Identify which cell holds the provided text, then report its (x, y) central coordinate. 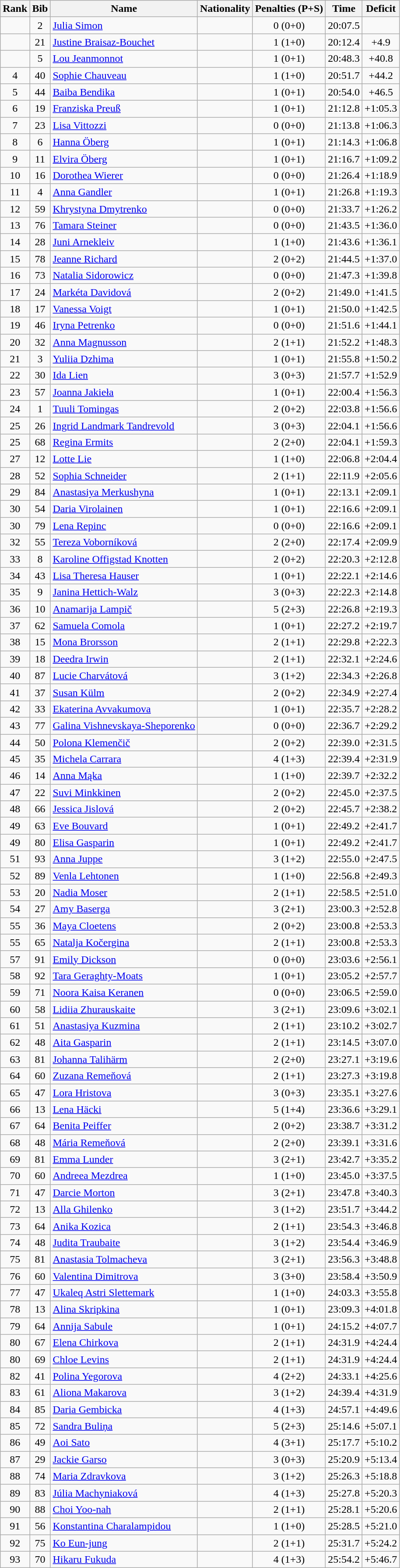
Ida Lien (124, 375)
22:45.7 (344, 809)
+1:52.9 (381, 375)
21:47.3 (344, 276)
20:54.0 (344, 92)
+2:14.6 (381, 576)
Aoi Sato (124, 1443)
+4:01.8 (381, 1310)
Susan Külm (124, 692)
5 (1+4) (289, 1109)
+1:19.3 (381, 192)
53 (15, 892)
25:26.3 (344, 1476)
23:00.3 (344, 909)
23:45.0 (344, 1176)
21:14.3 (344, 142)
+1:36.0 (381, 226)
+1:06.3 (381, 125)
+3:02.7 (381, 1026)
Judita Traubaite (124, 1242)
Aliona Makarova (124, 1393)
25:54.2 (344, 1560)
Anastasiya Kuzmina (124, 1026)
Suvi Minkkinen (124, 793)
24:39.4 (344, 1393)
23:14.5 (344, 1043)
+2:59.0 (381, 992)
Rank (15, 9)
23:27.1 (344, 1059)
21:43.5 (344, 226)
Sophie Chauveau (124, 75)
22:03.8 (344, 409)
+3:19.6 (381, 1059)
Michela Carrara (124, 759)
26 (40, 425)
+2:14.8 (381, 592)
25:20.9 (344, 1459)
Ekaterina Avvakumova (124, 709)
Amy Baserga (124, 909)
Samuela Comola (124, 626)
21:33.7 (344, 209)
23:09.6 (344, 1009)
23:35.1 (344, 1093)
Lidiia Zhurauskaite (124, 1009)
Tamara Steiner (124, 226)
Ko Eun-jung (124, 1543)
+1:44.1 (381, 326)
+4:31.9 (381, 1393)
23:36.6 (344, 1109)
Jessica Jislová (124, 809)
21:55.8 (344, 359)
Eve Bouvard (124, 826)
Galina Vishnevskaya-Sheporenko (124, 726)
Lena Repinc (124, 526)
+4:07.7 (381, 1326)
21:12.8 (344, 109)
Joanna Jakieła (124, 392)
Tuuli Tomingas (124, 409)
22:34.3 (344, 676)
+1:39.8 (381, 276)
Benita Peiffer (124, 1126)
+5:24.2 (381, 1543)
+1:48.3 (381, 342)
+2:28.2 (381, 709)
23:05.2 (344, 976)
+2:32.2 (381, 776)
Tereza Voborníková (124, 542)
+2:09.9 (381, 542)
21:26.8 (344, 192)
Anastasiya Merkushyna (124, 492)
23:54.4 (344, 1242)
Hikaru Fukuda (124, 1560)
22:58.5 (344, 892)
Alla Ghilenko (124, 1209)
+3:44.2 (381, 1209)
+1:50.2 (381, 359)
22:22.1 (344, 576)
+1:26.2 (381, 209)
Maya Cloetens (124, 926)
21:16.7 (344, 159)
Vanessa Voigt (124, 309)
Jeanne Richard (124, 259)
20:07.5 (344, 25)
Sandra Buliņa (124, 1426)
22:13.1 (344, 492)
+3:27.6 (381, 1093)
Anna Mąka (124, 776)
+5:10.2 (381, 1443)
+3:48.8 (381, 1259)
Elvira Öberg (124, 159)
23:58.4 (344, 1276)
Elisa Gasparin (124, 842)
+2:31.9 (381, 759)
+1:37.0 (381, 259)
82 (15, 1376)
23:10.2 (344, 1026)
Lora Hristova (124, 1093)
Hanna Öberg (124, 142)
Baiba Bendika (124, 92)
Bib (40, 9)
Anna Gandler (124, 192)
Nationality (225, 9)
Choi Yoo-nah (124, 1509)
24:57.1 (344, 1409)
86 (15, 1443)
4 (3+1) (289, 1443)
2 (40, 25)
Emily Dickson (124, 959)
22:27.2 (344, 626)
21:13.8 (344, 125)
23:03.6 (344, 959)
22:35.7 (344, 709)
Valentina Dimitrova (124, 1276)
+2:38.2 (381, 809)
24:03.3 (344, 1293)
21:49.0 (344, 292)
Name (124, 9)
Deficit (381, 9)
21:52.2 (344, 342)
22:45.0 (344, 793)
Lotte Lie (124, 459)
23:56.3 (344, 1259)
+2:51.0 (381, 892)
Noora Kaisa Keranen (124, 992)
+1:05.3 (381, 109)
+2:57.7 (381, 976)
22:39.7 (344, 776)
Polona Klemenčič (124, 743)
Johanna Talihärm (124, 1059)
21:26.4 (344, 175)
Iryna Petrenko (124, 326)
22:32.1 (344, 659)
+4:25.6 (381, 1376)
20:12.4 (344, 42)
22:34.9 (344, 692)
+2:04.4 (381, 459)
+2:24.6 (381, 659)
Khrystyna Dmytrenko (124, 209)
23:54.3 (344, 1226)
23:27.3 (344, 1076)
+3:40.3 (381, 1193)
Alina Skripkina (124, 1310)
Venla Lehtonen (124, 876)
22:20.3 (344, 559)
+3:31.6 (381, 1143)
24:15.2 (344, 1326)
+44.2 (381, 75)
+1:42.5 (381, 309)
23:39.1 (344, 1143)
Konstantina Charalampidou (124, 1526)
23:51.7 (344, 1209)
4 (2+2) (289, 1376)
Ukaleq Astri Slettemark (124, 1293)
+40.8 (381, 59)
Jackie Garso (124, 1459)
34 (15, 576)
Chloe Levins (124, 1359)
+2:05.6 (381, 475)
20:48.3 (344, 59)
21:50.0 (344, 309)
Ingrid Landmark Tandrevold (124, 425)
+1:59.3 (381, 442)
Aita Gasparin (124, 1043)
+2:26.8 (381, 676)
Julia Simon (124, 25)
+5:18.8 (381, 1476)
38 (15, 642)
Lucie Charvátová (124, 676)
Franziska Preuß (124, 109)
+3:50.9 (381, 1276)
25:31.7 (344, 1543)
Daria Gembicka (124, 1409)
+2:19.3 (381, 609)
+5:46.7 (381, 1560)
Regina Ermits (124, 442)
+2:22.3 (381, 642)
+3:37.5 (381, 1176)
+2:19.7 (381, 626)
23:09.3 (344, 1310)
25:14.6 (344, 1426)
21:51.6 (344, 326)
+2:47.5 (381, 859)
Deedra Irwin (124, 659)
23:38.7 (344, 1126)
Karoline Offigstad Knotten (124, 559)
22:06.8 (344, 459)
+3:35.2 (381, 1159)
Tara Geraghty-Moats (124, 976)
+2:31.5 (381, 743)
+4:49.6 (381, 1409)
+5:21.0 (381, 1526)
+3:46.8 (381, 1226)
+5:07.1 (381, 1426)
+3:55.8 (381, 1293)
Andreea Mezdrea (124, 1176)
Natalja Kočergina (124, 942)
+1:18.9 (381, 175)
Daria Virolainen (124, 509)
Anastasia Tolmacheva (124, 1259)
Lena Häcki (124, 1109)
22:17.4 (344, 542)
1 (40, 409)
+3:29.1 (381, 1109)
Lisa Theresa Hauser (124, 576)
50 (40, 743)
Sophia Schneider (124, 475)
+1:56.3 (381, 392)
+2:52.8 (381, 909)
Mona Brorsson (124, 642)
Justine Braisaz-Bouchet (124, 42)
25:27.8 (344, 1493)
+2:56.1 (381, 959)
7 (15, 125)
21:43.6 (344, 242)
+5:20.6 (381, 1509)
Janina Hettich-Walz (124, 592)
+3:46.9 (381, 1242)
Markéta Davidová (124, 292)
Mária Remeňová (124, 1143)
Polina Yegorova (124, 1376)
23:06.5 (344, 992)
56 (40, 1526)
22:00.4 (344, 392)
Anamarija Lampič (124, 609)
Penalties (P+S) (289, 9)
+3:31.2 (381, 1126)
42 (15, 709)
+2:27.4 (381, 692)
45 (15, 759)
Lisa Vittozzi (124, 125)
20:51.7 (344, 75)
+2:12.8 (381, 559)
+46.5 (381, 92)
3 (40, 359)
Anika Kozica (124, 1226)
Nadia Moser (124, 892)
Lou Jeanmonnot (124, 59)
+5:20.3 (381, 1493)
22:56.8 (344, 876)
+3:07.0 (381, 1043)
Natalia Sidorowicz (124, 276)
+2:37.5 (381, 793)
Maria Zdravkova (124, 1476)
3 (3+0) (289, 1276)
Time (344, 9)
+3:19.8 (381, 1076)
23:42.7 (344, 1159)
+1:06.8 (381, 142)
+4.9 (381, 42)
+5:13.4 (381, 1459)
22:39.0 (344, 743)
22:29.8 (344, 642)
Emma Lunder (124, 1159)
22:11.9 (344, 475)
21:57.7 (344, 375)
+1:36.1 (381, 242)
Júlia Machyniaková (124, 1493)
Dorothea Wierer (124, 175)
90 (15, 1509)
25:28.5 (344, 1526)
23:47.8 (344, 1193)
21:44.5 (344, 259)
Yuliia Dzhima (124, 359)
22:36.7 (344, 726)
Juni Arnekleiv (124, 242)
22:26.8 (344, 609)
Zuzana Remeňová (124, 1076)
+3:02.1 (381, 1009)
Anna Juppe (124, 859)
Annija Sabule (124, 1326)
Darcie Morton (124, 1193)
22:55.0 (344, 859)
+2:29.2 (381, 726)
Anna Magnusson (124, 342)
25:28.1 (344, 1509)
39 (15, 659)
22:39.4 (344, 759)
+1:41.5 (381, 292)
25:17.7 (344, 1443)
Elena Chirkova (124, 1343)
+2:49.3 (381, 876)
22:22.3 (344, 592)
24:33.1 (344, 1376)
+1:09.2 (381, 159)
